Scan for the cell matching the given text and deliver its [x, y] coordinate at center. 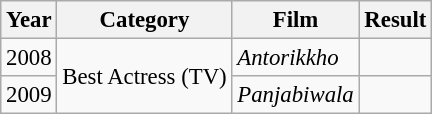
Film [296, 20]
Best Actress (TV) [144, 76]
2009 [29, 95]
Panjabiwala [296, 95]
Result [396, 20]
Antorikkho [296, 58]
Year [29, 20]
2008 [29, 58]
Category [144, 20]
